Pinpoint the cell where the given text exists, returning its [x, y] midpoint coordinate. 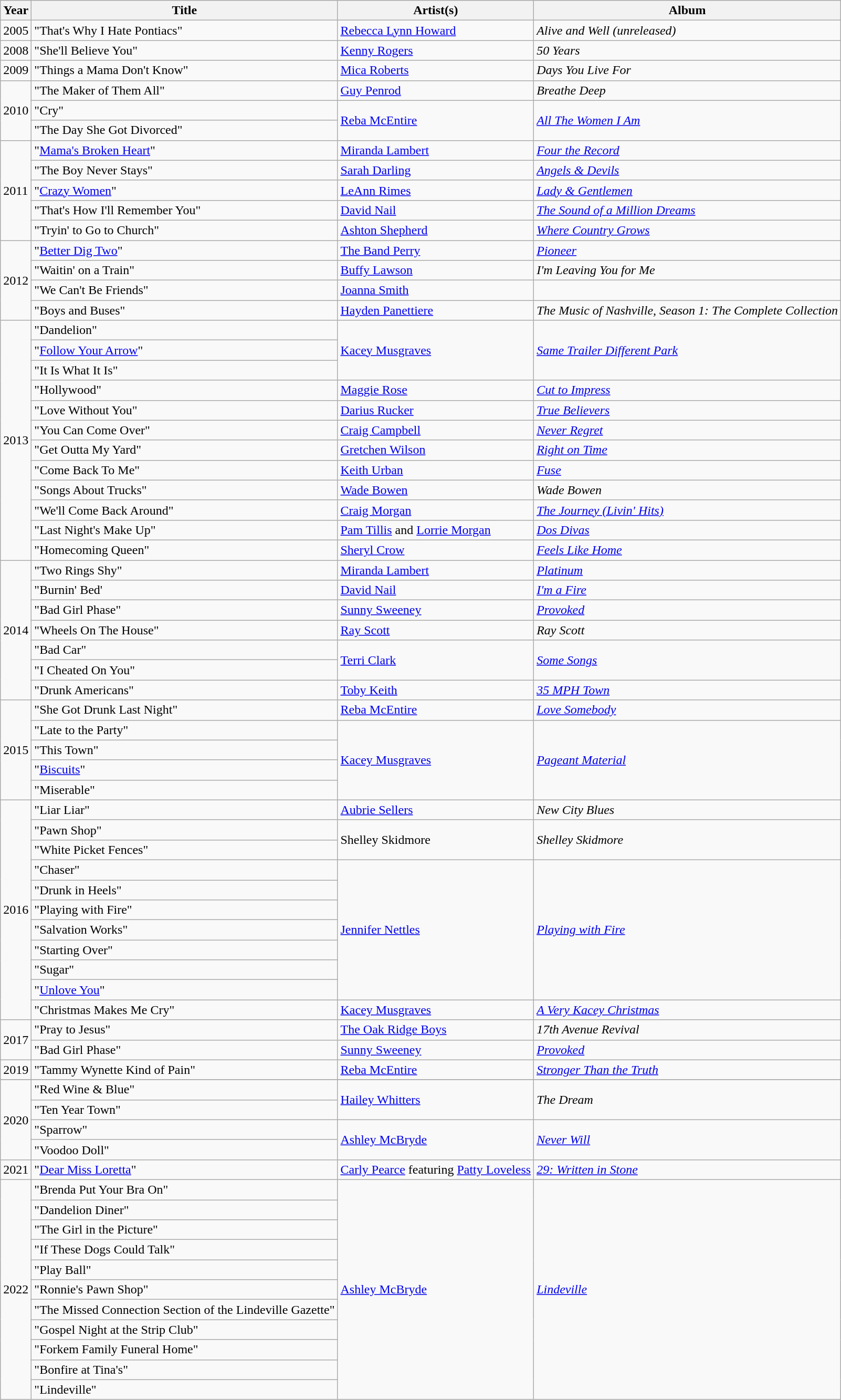
Gretchen Wilson [436, 450]
"Last Night's Make Up" [185, 530]
"Cry" [185, 110]
"Lindeville" [185, 1389]
Year [16, 11]
"That's Why I Hate Pontiacs" [185, 30]
"Sugar" [185, 970]
"Pray to Jesus" [185, 1030]
"That's How I'll Remember You" [185, 210]
Dos Divas [688, 530]
50 Years [688, 50]
"Biscuits" [185, 770]
"We Can't Be Friends" [185, 290]
35 MPH Town [688, 690]
Never Regret [688, 430]
True Believers [688, 410]
2010 [16, 110]
2012 [16, 280]
Pageant Material [688, 760]
"Playing with Fire" [185, 910]
Playing with Fire [688, 929]
Lady & Gentlemen [688, 190]
Platinum [688, 570]
The Music of Nashville, Season 1: The Complete Collection [688, 310]
Guy Penrod [436, 90]
"Bad Car" [185, 650]
"Boys and Buses" [185, 310]
Same Trailer Different Park [688, 350]
Pioneer [688, 250]
Alive and Well (unreleased) [688, 30]
The Journey (Livin' Hits) [688, 510]
Four the Record [688, 150]
Aubrie Sellers [436, 810]
"Tryin' to Go to Church" [185, 230]
"Play Ball" [185, 1270]
"Burnin' Bed' [185, 590]
Carly Pearce featuring Patty Loveless [436, 1169]
17th Avenue Revival [688, 1030]
Maggie Rose [436, 390]
"Starting Over" [185, 950]
Sheryl Crow [436, 550]
"Tammy Wynette Kind of Pain" [185, 1070]
2020 [16, 1120]
"Sparrow" [185, 1130]
"Songs About Trucks" [185, 490]
"Hollywood" [185, 390]
Cut to Impress [688, 390]
"It Is What It Is" [185, 370]
Keith Urban [436, 470]
Craig Morgan [436, 510]
"Chaser" [185, 870]
2022 [16, 1290]
"The Day She Got Divorced" [185, 130]
Terri Clark [436, 660]
2013 [16, 440]
"Love Without You" [185, 410]
Love Somebody [688, 710]
Right on Time [688, 450]
Jennifer Nettles [436, 929]
I'm a Fire [688, 590]
Sarah Darling [436, 170]
"Dear Miss Loretta" [185, 1169]
Some Songs [688, 660]
"Brenda Put Your Bra On" [185, 1189]
Breathe Deep [688, 90]
Joanna Smith [436, 290]
29: Written in Stone [688, 1169]
"Drunk Americans" [185, 690]
Mica Roberts [436, 70]
"Drunk in Heels" [185, 890]
"Christmas Makes Me Cry" [185, 1010]
The Sound of a Million Dreams [688, 210]
"Dandelion" [185, 330]
"Pawn Shop" [185, 830]
Artist(s) [436, 11]
"Homecoming Queen" [185, 550]
Hayden Panettiere [436, 310]
Toby Keith [436, 690]
"Miserable" [185, 790]
Never Will [688, 1140]
"Unlove You" [185, 990]
"Gospel Night at the Strip Club" [185, 1330]
All The Women I Am [688, 120]
2019 [16, 1070]
"She Got Drunk Last Night" [185, 710]
2017 [16, 1040]
Angels & Devils [688, 170]
"This Town" [185, 750]
2008 [16, 50]
Kenny Rogers [436, 50]
"Crazy Women" [185, 190]
"Better Dig Two" [185, 250]
"Red Wine & Blue" [185, 1090]
"Mama's Broken Heart" [185, 150]
Album [688, 11]
"Wheels On The House" [185, 630]
"The Girl in the Picture" [185, 1230]
New City Blues [688, 810]
"Ten Year Town" [185, 1110]
Darius Rucker [436, 410]
Buffy Lawson [436, 270]
"The Boy Never Stays" [185, 170]
"I Cheated On You" [185, 670]
Fuse [688, 470]
Pam Tillis and Lorrie Morgan [436, 530]
"You Can Come Over" [185, 430]
Where Country Grows [688, 230]
"She'll Believe You" [185, 50]
"Things a Mama Don't Know" [185, 70]
"Follow Your Arrow" [185, 350]
"Two Rings Shy" [185, 570]
Craig Campbell [436, 430]
"Dandelion Diner" [185, 1209]
2016 [16, 910]
I'm Leaving You for Me [688, 270]
"Get Outta My Yard" [185, 450]
Feels Like Home [688, 550]
2021 [16, 1169]
"Ronnie's Pawn Shop" [185, 1290]
2005 [16, 30]
A Very Kacey Christmas [688, 1010]
Stronger Than the Truth [688, 1070]
"Liar Liar" [185, 810]
The Dream [688, 1100]
2011 [16, 190]
Rebecca Lynn Howard [436, 30]
The Band Perry [436, 250]
"Voodoo Doll" [185, 1150]
"Late to the Party" [185, 730]
"Bonfire at Tina's" [185, 1370]
Days You Live For [688, 70]
The Oak Ridge Boys [436, 1030]
Hailey Whitters [436, 1100]
"Salvation Works" [185, 930]
"White Picket Fences" [185, 850]
"The Maker of Them All" [185, 90]
"We'll Come Back Around" [185, 510]
2014 [16, 630]
Ashton Shepherd [436, 230]
LeAnn Rimes [436, 190]
"Forkem Family Funeral Home" [185, 1350]
2009 [16, 70]
Title [185, 11]
2015 [16, 750]
"The Missed Connection Section of the Lindeville Gazette" [185, 1310]
"Come Back To Me" [185, 470]
"If These Dogs Could Talk" [185, 1250]
"Waitin' on a Train" [185, 270]
Lindeville [688, 1290]
